Detect which cell encompasses the target text, then output its (x, y) center coordinate. 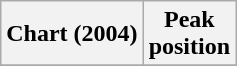
Chart (2004) (72, 34)
Peakposition (189, 34)
